From the cell containing the given text, extract its center point as [x, y] coordinate. 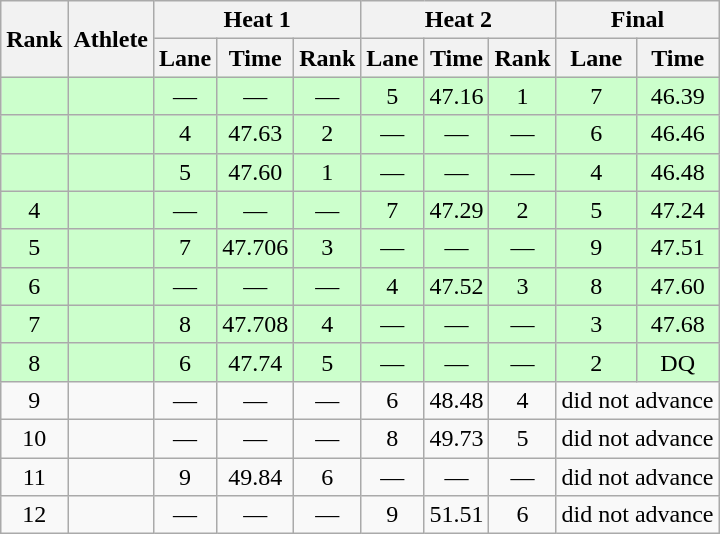
DQ [678, 362]
47.29 [456, 210]
Athlete [111, 39]
46.46 [678, 134]
49.84 [256, 477]
47.63 [256, 134]
Final [638, 20]
48.48 [456, 400]
10 [34, 438]
51.51 [456, 515]
47.74 [256, 362]
12 [34, 515]
47.68 [678, 324]
47.16 [456, 96]
47.51 [678, 248]
Heat 1 [258, 20]
47.52 [456, 286]
11 [34, 477]
49.73 [456, 438]
47.706 [256, 248]
46.39 [678, 96]
46.48 [678, 172]
47.708 [256, 324]
47.24 [678, 210]
Heat 2 [458, 20]
